Scan for the cell matching the given text and deliver its (X, Y) coordinate at center. 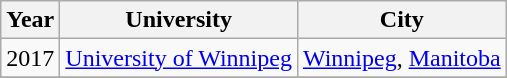
Winnipeg, Manitoba (402, 58)
University of Winnipeg (179, 58)
Year (30, 20)
City (402, 20)
University (179, 20)
2017 (30, 58)
